Search for the cell housing the specified text and yield its [X, Y] center coordinate. 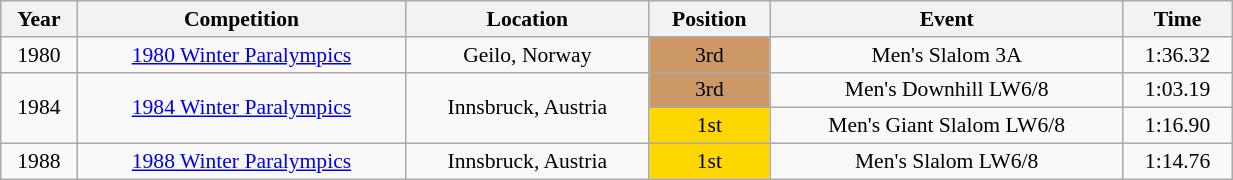
1:36.32 [1177, 55]
Men's Downhill LW6/8 [947, 90]
Position [710, 19]
1:16.90 [1177, 126]
Men's Giant Slalom LW6/8 [947, 126]
Time [1177, 19]
1988 Winter Paralympics [242, 162]
Location [528, 19]
1984 [39, 108]
1988 [39, 162]
1984 Winter Paralympics [242, 108]
1980 Winter Paralympics [242, 55]
Year [39, 19]
Geilo, Norway [528, 55]
Men's Slalom LW6/8 [947, 162]
1980 [39, 55]
1:03.19 [1177, 90]
Men's Slalom 3A [947, 55]
Event [947, 19]
1:14.76 [1177, 162]
Competition [242, 19]
